Pinpoint the cell where the given text exists, returning its [X, Y] midpoint coordinate. 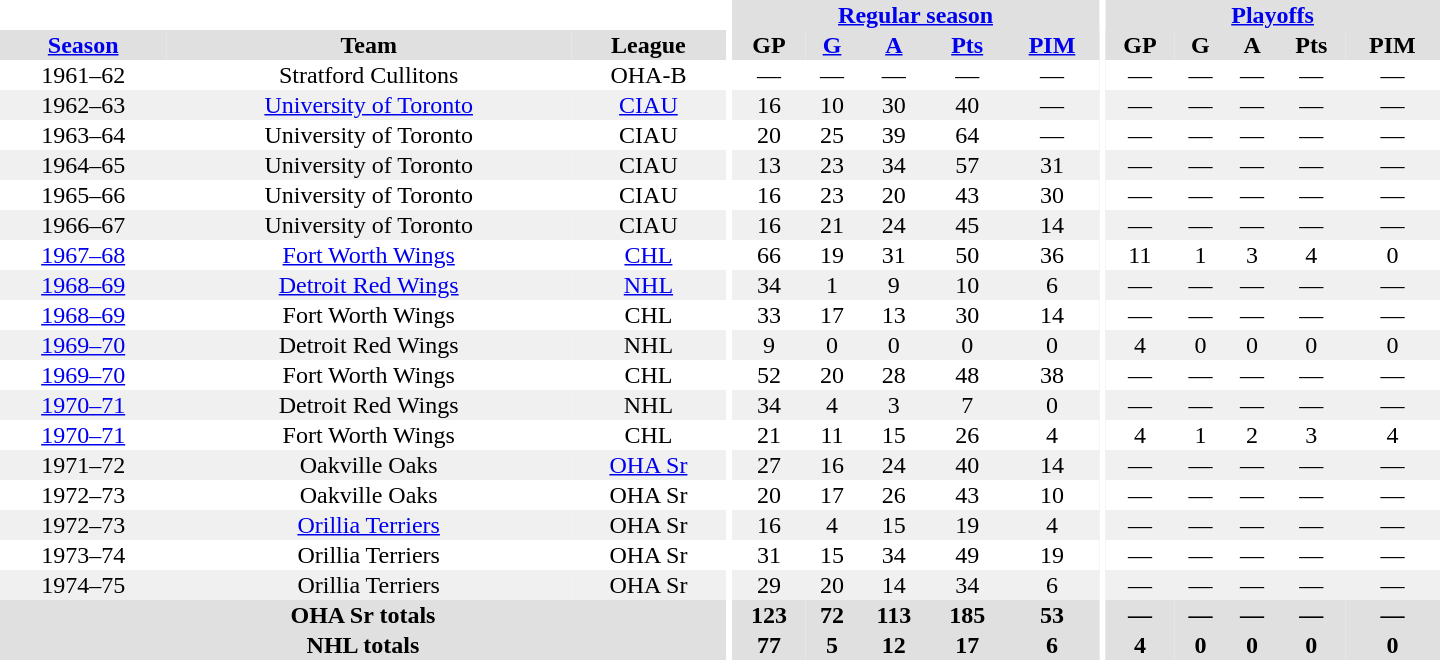
1963–64 [83, 135]
1973–74 [83, 555]
5 [832, 645]
NHL totals [363, 645]
77 [770, 645]
1966–67 [83, 225]
57 [968, 165]
7 [968, 405]
50 [968, 255]
53 [1052, 615]
1961–62 [83, 75]
49 [968, 555]
123 [770, 615]
38 [1052, 375]
1974–75 [83, 585]
1965–66 [83, 195]
1967–68 [83, 255]
Stratford Cullitons [368, 75]
113 [894, 615]
1962–63 [83, 105]
Season [83, 45]
66 [770, 255]
OHA Sr totals [363, 615]
12 [894, 645]
2 [1252, 435]
185 [968, 615]
45 [968, 225]
Regular season [916, 15]
Team [368, 45]
72 [832, 615]
48 [968, 375]
25 [832, 135]
1964–65 [83, 165]
39 [894, 135]
64 [968, 135]
League [648, 45]
1971–72 [83, 465]
OHA-B [648, 75]
27 [770, 465]
52 [770, 375]
36 [1052, 255]
28 [894, 375]
29 [770, 585]
Playoffs [1272, 15]
33 [770, 315]
